For the text-containing cell, return its midpoint in (X, Y) coordinate format. 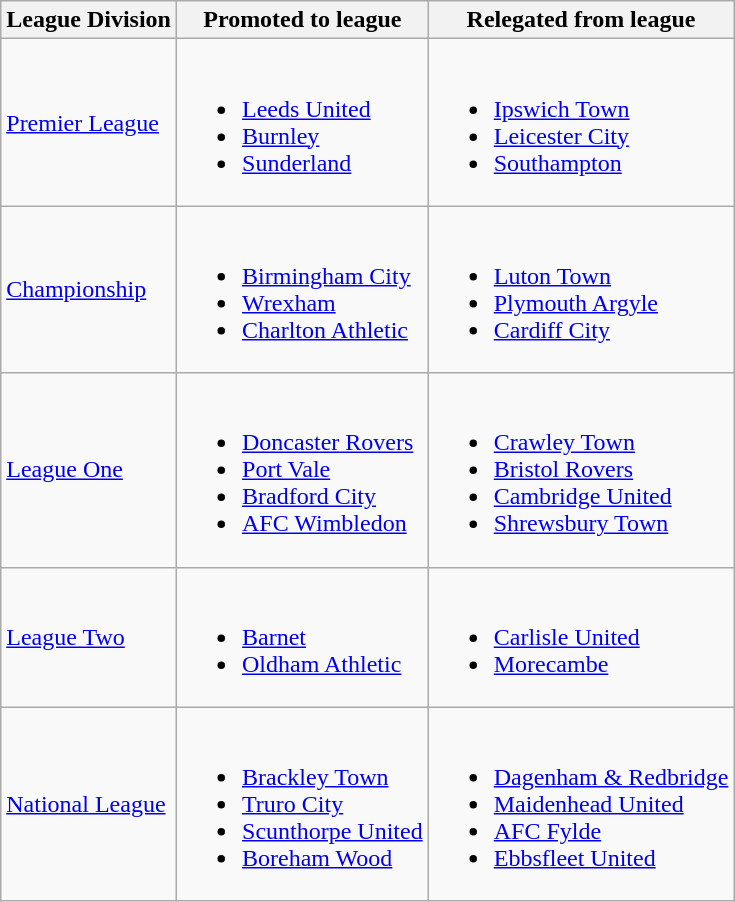
League Two (89, 637)
Premier League (89, 122)
Dagenham & Redbridge Maidenhead United AFC Fylde Ebbsfleet United (581, 804)
Barnet Oldham Athletic (303, 637)
Championship (89, 290)
Ipswich Town Leicester City Southampton (581, 122)
National League (89, 804)
Brackley Town Truro City Scunthorpe United Boreham Wood (303, 804)
Leeds United Burnley Sunderland (303, 122)
Doncaster Rovers Port Vale Bradford City AFC Wimbledon (303, 470)
League One (89, 470)
Carlisle United Morecambe (581, 637)
League Division (89, 20)
Luton Town Plymouth Argyle Cardiff City (581, 290)
Birmingham City Wrexham Charlton Athletic (303, 290)
Crawley Town Bristol Rovers Cambridge United Shrewsbury Town (581, 470)
Relegated from league (581, 20)
Promoted to league (303, 20)
